Return (X, Y) of the center of cell containing provided text 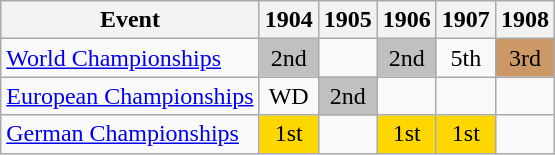
1908 (524, 20)
1904 (288, 20)
European Championships (130, 96)
German Championships (130, 134)
Event (130, 20)
3rd (524, 58)
WD (288, 96)
World Championships (130, 58)
1905 (348, 20)
1907 (466, 20)
5th (466, 58)
1906 (406, 20)
